Return (x, y) of the center of cell containing provided text 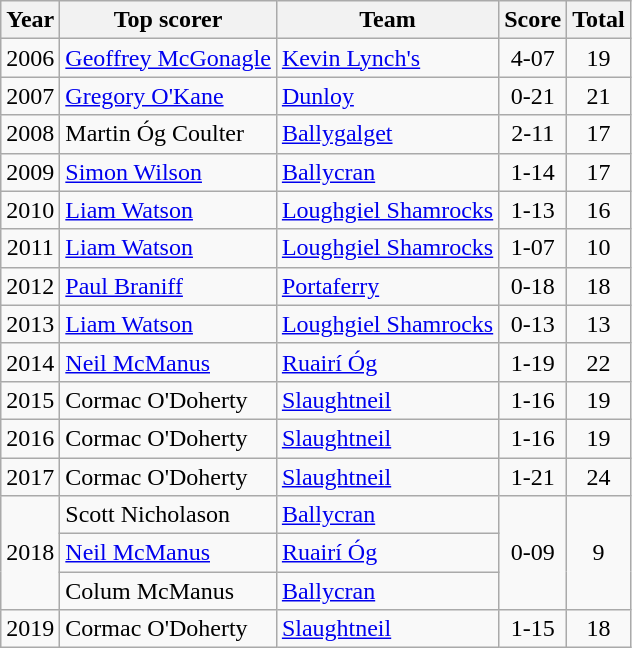
1-14 (533, 172)
2007 (30, 96)
Simon Wilson (168, 172)
2017 (30, 477)
2013 (30, 324)
1-15 (533, 629)
Portaferry (387, 286)
Gregory O'Kane (168, 96)
2012 (30, 286)
2-11 (533, 134)
Top scorer (168, 20)
Geoffrey McGonagle (168, 58)
Ballygalget (387, 134)
Team (387, 20)
1-13 (533, 210)
Kevin Lynch's (387, 58)
2006 (30, 58)
4-07 (533, 58)
2016 (30, 438)
9 (599, 553)
2010 (30, 210)
2018 (30, 553)
22 (599, 362)
13 (599, 324)
Scott Nicholason (168, 515)
24 (599, 477)
1-21 (533, 477)
Colum McManus (168, 591)
16 (599, 210)
Year (30, 20)
2019 (30, 629)
0-18 (533, 286)
0-09 (533, 553)
0-13 (533, 324)
Paul Braniff (168, 286)
0-21 (533, 96)
2009 (30, 172)
Score (533, 20)
1-07 (533, 248)
2014 (30, 362)
1-19 (533, 362)
21 (599, 96)
Martin Óg Coulter (168, 134)
Total (599, 20)
10 (599, 248)
2008 (30, 134)
2011 (30, 248)
2015 (30, 400)
Dunloy (387, 96)
